For the text-containing cell, return its midpoint in [X, Y] coordinate format. 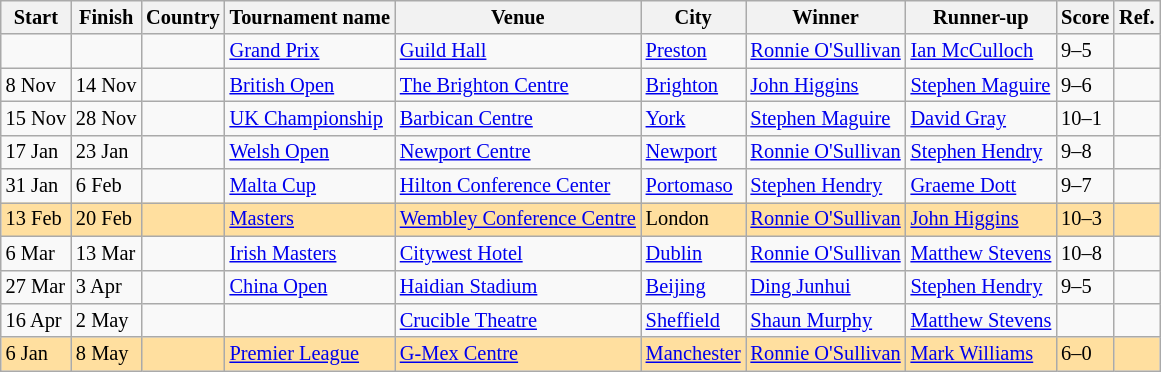
Dublin [694, 253]
Runner-up [982, 17]
28 Nov [106, 118]
16 Apr [36, 320]
G-Mex Centre [518, 354]
10–3 [1085, 219]
8 Nov [36, 85]
Newport Centre [518, 152]
Ref. [1136, 17]
Ian McCulloch [982, 51]
David Gray [982, 118]
20 Feb [106, 219]
Country [182, 17]
13 Mar [106, 253]
York [694, 118]
Portomaso [694, 186]
6 Feb [106, 186]
Welsh Open [310, 152]
London [694, 219]
Grand Prix [310, 51]
Preston [694, 51]
Ding Junhui [826, 287]
10–1 [1085, 118]
Newport [694, 152]
27 Mar [36, 287]
Sheffield [694, 320]
Shaun Murphy [826, 320]
2 May [106, 320]
9–6 [1085, 85]
Start [36, 17]
The Brighton Centre [518, 85]
3 Apr [106, 287]
15 Nov [36, 118]
23 Jan [106, 152]
9–7 [1085, 186]
Masters [310, 219]
Mark Williams [982, 354]
British Open [310, 85]
6 Jan [36, 354]
6–0 [1085, 354]
Barbican Centre [518, 118]
Haidian Stadium [518, 287]
Guild Hall [518, 51]
Irish Masters [310, 253]
31 Jan [36, 186]
Finish [106, 17]
Hilton Conference Center [518, 186]
Winner [826, 17]
Graeme Dott [982, 186]
UK Championship [310, 118]
Venue [518, 17]
10–8 [1085, 253]
8 May [106, 354]
Score [1085, 17]
Citywest Hotel [518, 253]
9–8 [1085, 152]
City [694, 17]
14 Nov [106, 85]
13 Feb [36, 219]
Tournament name [310, 17]
Beijing [694, 287]
Crucible Theatre [518, 320]
Malta Cup [310, 186]
Wembley Conference Centre [518, 219]
Manchester [694, 354]
China Open [310, 287]
6 Mar [36, 253]
Premier League [310, 354]
Brighton [694, 85]
17 Jan [36, 152]
